Capture the cell that displays the provided text and extract its [x, y] central coordinate. 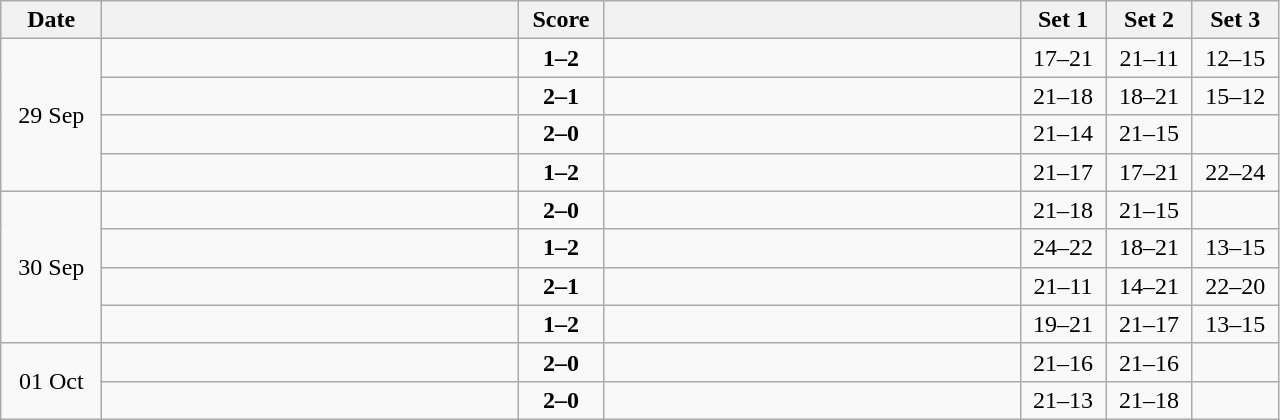
Date [52, 20]
Set 2 [1149, 20]
22–24 [1235, 172]
14–21 [1149, 286]
15–12 [1235, 96]
19–21 [1063, 324]
24–22 [1063, 248]
Set 1 [1063, 20]
01 Oct [52, 381]
12–15 [1235, 58]
Score [561, 20]
22–20 [1235, 286]
21–14 [1063, 134]
Set 3 [1235, 20]
29 Sep [52, 115]
30 Sep [52, 267]
21–13 [1063, 400]
